Determine the [x, y] coordinate at the center of the cell enclosing the given text.  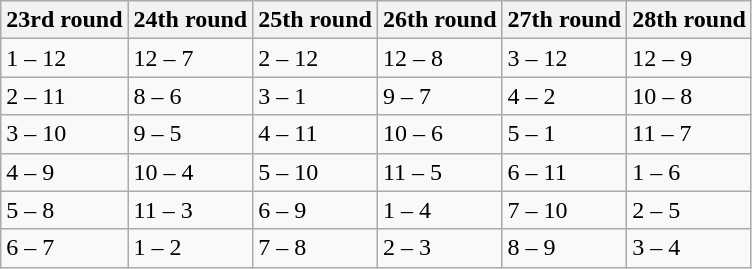
2 – 5 [690, 210]
26th round [440, 20]
3 – 4 [690, 248]
1 – 6 [690, 172]
1 – 4 [440, 210]
12 – 7 [190, 58]
5 – 8 [64, 210]
8 – 6 [190, 96]
9 – 5 [190, 134]
11 – 7 [690, 134]
2 – 3 [440, 248]
3 – 1 [316, 96]
2 – 11 [64, 96]
7 – 10 [564, 210]
11 – 3 [190, 210]
7 – 8 [316, 248]
4 – 11 [316, 134]
4 – 9 [64, 172]
6 – 11 [564, 172]
12 – 9 [690, 58]
4 – 2 [564, 96]
10 – 4 [190, 172]
1 – 2 [190, 248]
9 – 7 [440, 96]
10 – 6 [440, 134]
25th round [316, 20]
27th round [564, 20]
3 – 12 [564, 58]
6 – 7 [64, 248]
1 – 12 [64, 58]
6 – 9 [316, 210]
12 – 8 [440, 58]
5 – 1 [564, 134]
3 – 10 [64, 134]
8 – 9 [564, 248]
11 – 5 [440, 172]
5 – 10 [316, 172]
23rd round [64, 20]
24th round [190, 20]
10 – 8 [690, 96]
28th round [690, 20]
2 – 12 [316, 58]
